Determine the [x, y] coordinate at the center of the cell enclosing the given text.  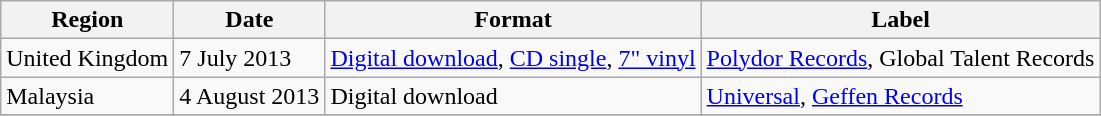
United Kingdom [88, 58]
Polydor Records, Global Talent Records [900, 58]
Universal, Geffen Records [900, 96]
Digital download, CD single, 7" vinyl [513, 58]
Date [250, 20]
Region [88, 20]
7 July 2013 [250, 58]
Label [900, 20]
Digital download [513, 96]
Malaysia [88, 96]
Format [513, 20]
4 August 2013 [250, 96]
